Return (X, Y) of the center of cell containing provided text 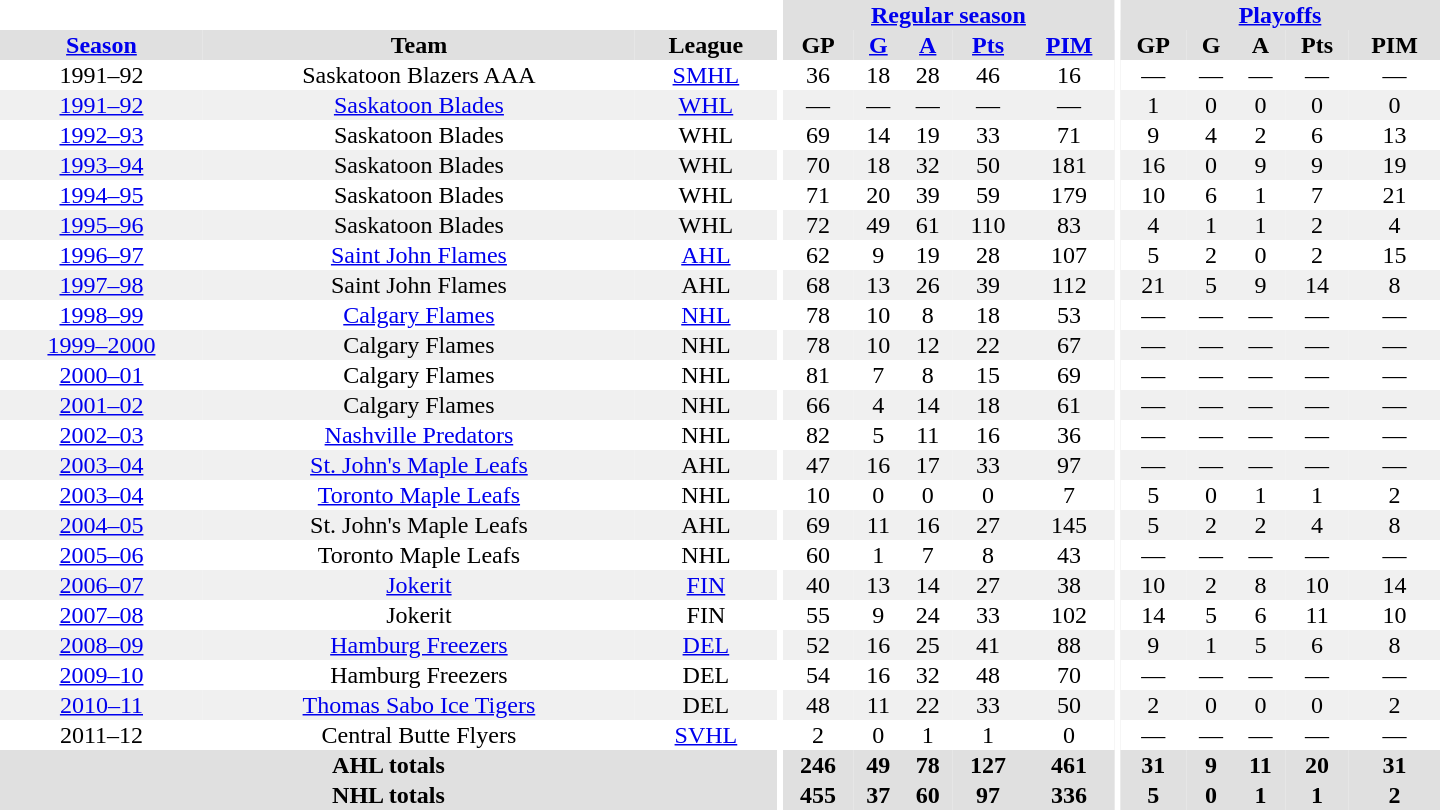
2002–03 (102, 435)
2006–07 (102, 585)
179 (1070, 195)
47 (818, 465)
2000–01 (102, 375)
2005–06 (102, 555)
Saskatoon Blazers AAA (419, 75)
1999–2000 (102, 345)
1995–96 (102, 225)
2010–11 (102, 705)
1993–94 (102, 165)
1997–98 (102, 285)
2004–05 (102, 525)
Team (419, 45)
41 (988, 645)
110 (988, 225)
102 (1070, 615)
53 (1070, 315)
83 (1070, 225)
2008–09 (102, 645)
Season (102, 45)
2001–02 (102, 405)
59 (988, 195)
246 (818, 765)
43 (1070, 555)
40 (818, 585)
112 (1070, 285)
Regular season (948, 15)
81 (818, 375)
NHL totals (388, 795)
SMHL (706, 75)
Nashville Predators (419, 435)
24 (928, 615)
127 (988, 765)
AHL totals (388, 765)
1996–97 (102, 255)
67 (1070, 345)
12 (928, 345)
League (706, 45)
Central Butte Flyers (419, 735)
Thomas Sabo Ice Tigers (419, 705)
2009–10 (102, 675)
38 (1070, 585)
1998–99 (102, 315)
37 (878, 795)
54 (818, 675)
52 (818, 645)
82 (818, 435)
1992–93 (102, 135)
68 (818, 285)
2011–12 (102, 735)
2007–08 (102, 615)
455 (818, 795)
336 (1070, 795)
1994–95 (102, 195)
72 (818, 225)
25 (928, 645)
181 (1070, 165)
66 (818, 405)
Playoffs (1280, 15)
26 (928, 285)
17 (928, 465)
107 (1070, 255)
145 (1070, 525)
46 (988, 75)
62 (818, 255)
88 (1070, 645)
SVHL (706, 735)
461 (1070, 765)
55 (818, 615)
